Pinpoint the cell where the given text exists, returning its (X, Y) midpoint coordinate. 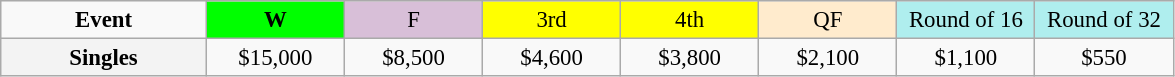
F (413, 20)
4th (690, 20)
QF (828, 20)
W (275, 20)
3rd (552, 20)
$3,800 (690, 58)
$2,100 (828, 58)
$8,500 (413, 58)
Round of 32 (1104, 20)
$4,600 (552, 58)
Event (104, 20)
Singles (104, 58)
Round of 16 (966, 20)
$550 (1104, 58)
$1,100 (966, 58)
$15,000 (275, 58)
